Search for the cell housing the specified text and yield its [X, Y] center coordinate. 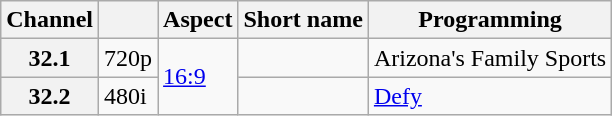
480i [128, 96]
Programming [490, 20]
Channel [50, 20]
16:9 [198, 77]
32.1 [50, 58]
Aspect [198, 20]
Defy [490, 96]
720p [128, 58]
32.2 [50, 96]
Arizona's Family Sports [490, 58]
Short name [303, 20]
